Detect which cell encompasses the target text, then output its [X, Y] center coordinate. 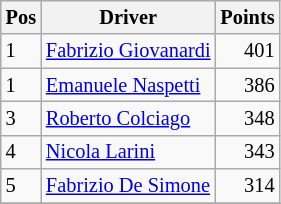
Points [247, 17]
401 [247, 51]
343 [247, 152]
314 [247, 186]
Fabrizio De Simone [128, 186]
3 [21, 118]
5 [21, 186]
Fabrizio Giovanardi [128, 51]
Pos [21, 17]
Driver [128, 17]
Nicola Larini [128, 152]
348 [247, 118]
4 [21, 152]
386 [247, 85]
Emanuele Naspetti [128, 85]
Roberto Colciago [128, 118]
